Output the (x, y) coordinate of the center of the cell containing the given text.  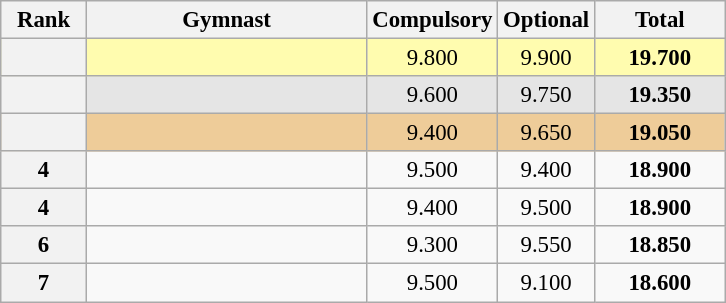
Compulsory (432, 20)
19.050 (660, 133)
9.800 (432, 58)
9.600 (432, 95)
9.300 (432, 245)
Gymnast (226, 20)
9.550 (546, 245)
Total (660, 20)
19.700 (660, 58)
9.650 (546, 133)
7 (44, 283)
Optional (546, 20)
6 (44, 245)
Rank (44, 20)
18.600 (660, 283)
19.350 (660, 95)
18.850 (660, 245)
9.900 (546, 58)
9.100 (546, 283)
9.750 (546, 95)
